Return the (X, Y) coordinate for the center point of the cell that contains the specified text.  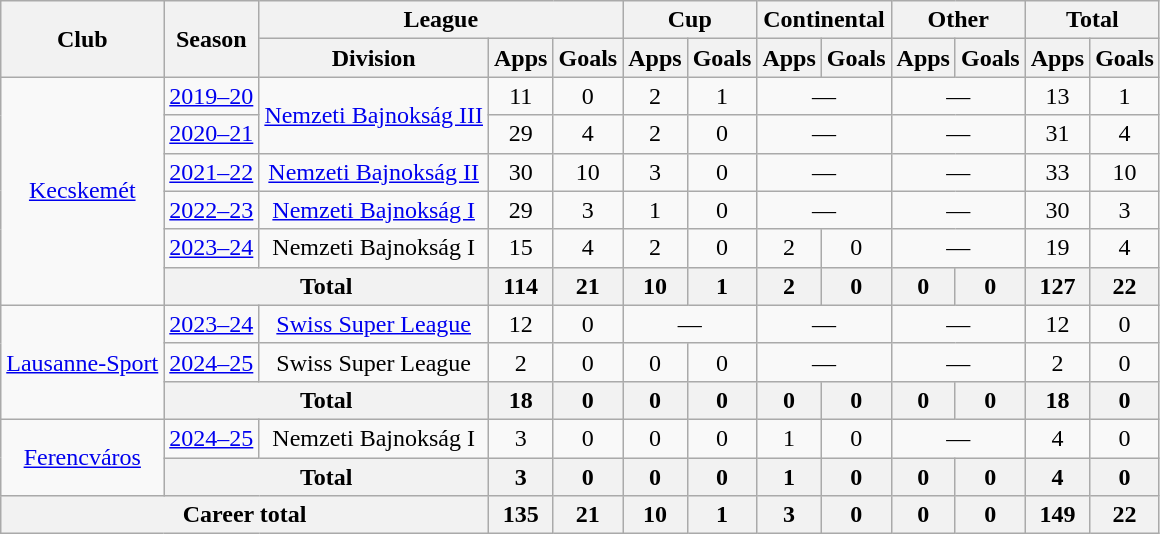
Career total (245, 515)
2022–23 (212, 210)
135 (521, 515)
2021–22 (212, 172)
127 (1057, 286)
11 (521, 96)
Cup (690, 20)
2019–20 (212, 96)
13 (1057, 96)
Other (958, 20)
31 (1057, 134)
114 (521, 286)
League (441, 20)
Nemzeti Bajnokság II (374, 172)
Nemzeti Bajnokság III (374, 115)
Club (82, 39)
Ferencváros (82, 457)
Season (212, 39)
2020–21 (212, 134)
Kecskemét (82, 191)
19 (1057, 248)
15 (521, 248)
33 (1057, 172)
Lausanne-Sport (82, 362)
Division (374, 58)
Continental (824, 20)
149 (1057, 515)
